For the text-containing cell, return its midpoint in (x, y) coordinate format. 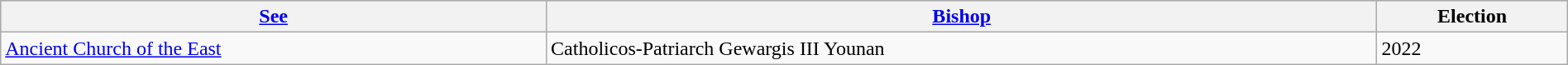
See (274, 17)
2022 (1472, 48)
Bishop (962, 17)
Catholicos-Patriarch Gewargis III Younan (962, 48)
Election (1472, 17)
Ancient Church of the East (274, 48)
